Provide the (x, y) coordinate of the cell's center where the given text is located.  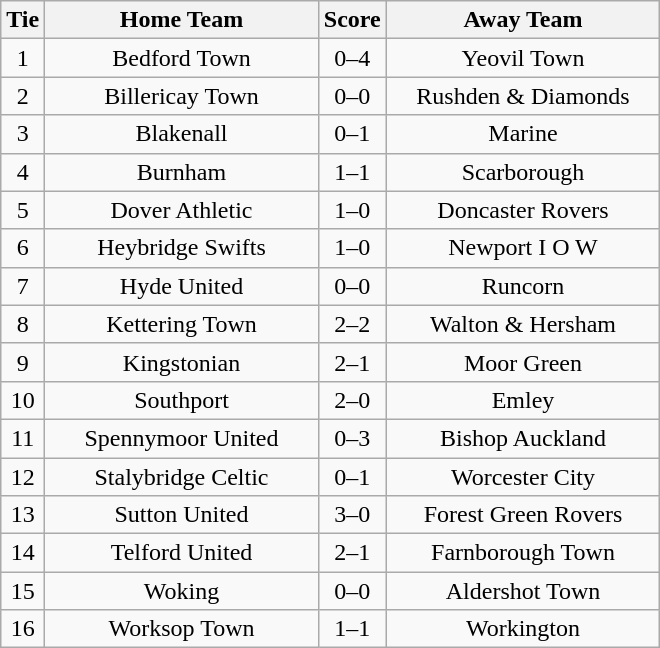
Scarborough (523, 172)
Blakenall (182, 134)
Moor Green (523, 362)
Workington (523, 629)
Bedford Town (182, 58)
Kingstonian (182, 362)
3 (23, 134)
Marine (523, 134)
2 (23, 96)
10 (23, 400)
12 (23, 477)
2–0 (352, 400)
9 (23, 362)
Yeovil Town (523, 58)
11 (23, 438)
Dover Athletic (182, 210)
13 (23, 515)
2–2 (352, 324)
14 (23, 553)
7 (23, 286)
Rushden & Diamonds (523, 96)
Tie (23, 20)
Away Team (523, 20)
Forest Green Rovers (523, 515)
Billericay Town (182, 96)
Spennymoor United (182, 438)
Worksop Town (182, 629)
Burnham (182, 172)
4 (23, 172)
Score (352, 20)
1 (23, 58)
Heybridge Swifts (182, 248)
Hyde United (182, 286)
6 (23, 248)
16 (23, 629)
8 (23, 324)
Emley (523, 400)
Worcester City (523, 477)
Woking (182, 591)
Walton & Hersham (523, 324)
Home Team (182, 20)
Farnborough Town (523, 553)
Doncaster Rovers (523, 210)
Runcorn (523, 286)
Bishop Auckland (523, 438)
Aldershot Town (523, 591)
Stalybridge Celtic (182, 477)
5 (23, 210)
Kettering Town (182, 324)
15 (23, 591)
Sutton United (182, 515)
Telford United (182, 553)
0–3 (352, 438)
0–4 (352, 58)
Southport (182, 400)
Newport I O W (523, 248)
3–0 (352, 515)
